Provide the (x, y) coordinate of the cell's center where the given text is located.  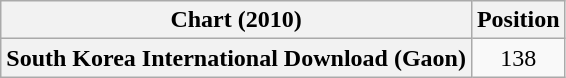
Chart (2010) (236, 20)
Position (518, 20)
138 (518, 58)
South Korea International Download (Gaon) (236, 58)
